For the text-containing cell, return its midpoint in [x, y] coordinate format. 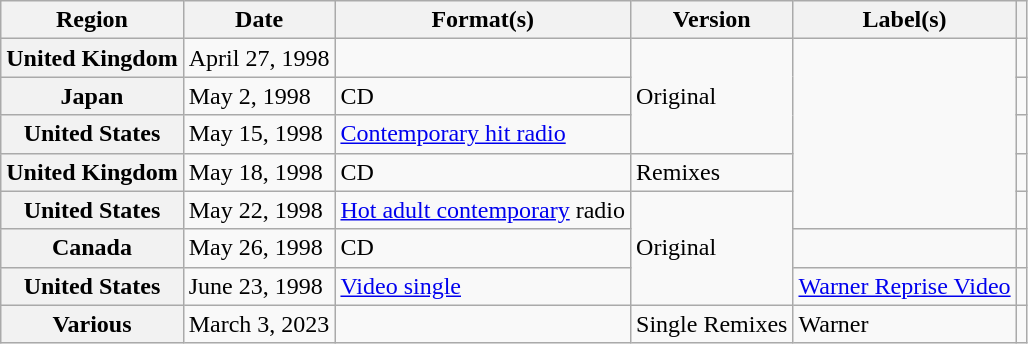
Label(s) [904, 20]
Various [92, 324]
May 22, 1998 [259, 210]
Hot adult contemporary radio [483, 210]
Remixes [712, 172]
May 15, 1998 [259, 134]
Canada [92, 248]
Format(s) [483, 20]
Contemporary hit radio [483, 134]
May 18, 1998 [259, 172]
Video single [483, 286]
May 26, 1998 [259, 248]
Japan [92, 96]
March 3, 2023 [259, 324]
Region [92, 20]
May 2, 1998 [259, 96]
June 23, 1998 [259, 286]
Date [259, 20]
Single Remixes [712, 324]
April 27, 1998 [259, 58]
Warner [904, 324]
Version [712, 20]
Warner Reprise Video [904, 286]
